Provide the [x, y] coordinate of the cell's center where the given text is located.  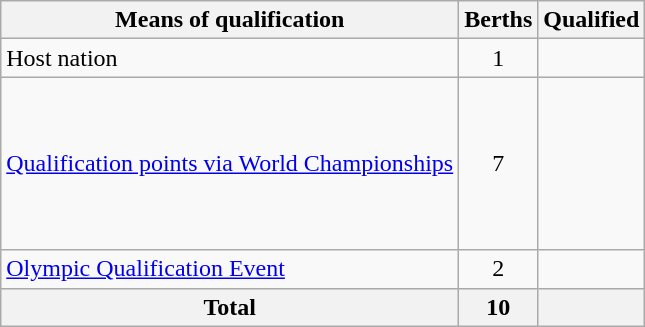
Berths [498, 20]
10 [498, 307]
Host nation [230, 58]
7 [498, 164]
Means of qualification [230, 20]
Total [230, 307]
Qualification points via World Championships [230, 164]
2 [498, 269]
1 [498, 58]
Olympic Qualification Event [230, 269]
Qualified [592, 20]
